Locate the cell with the specified text and output its [x, y] center coordinate. 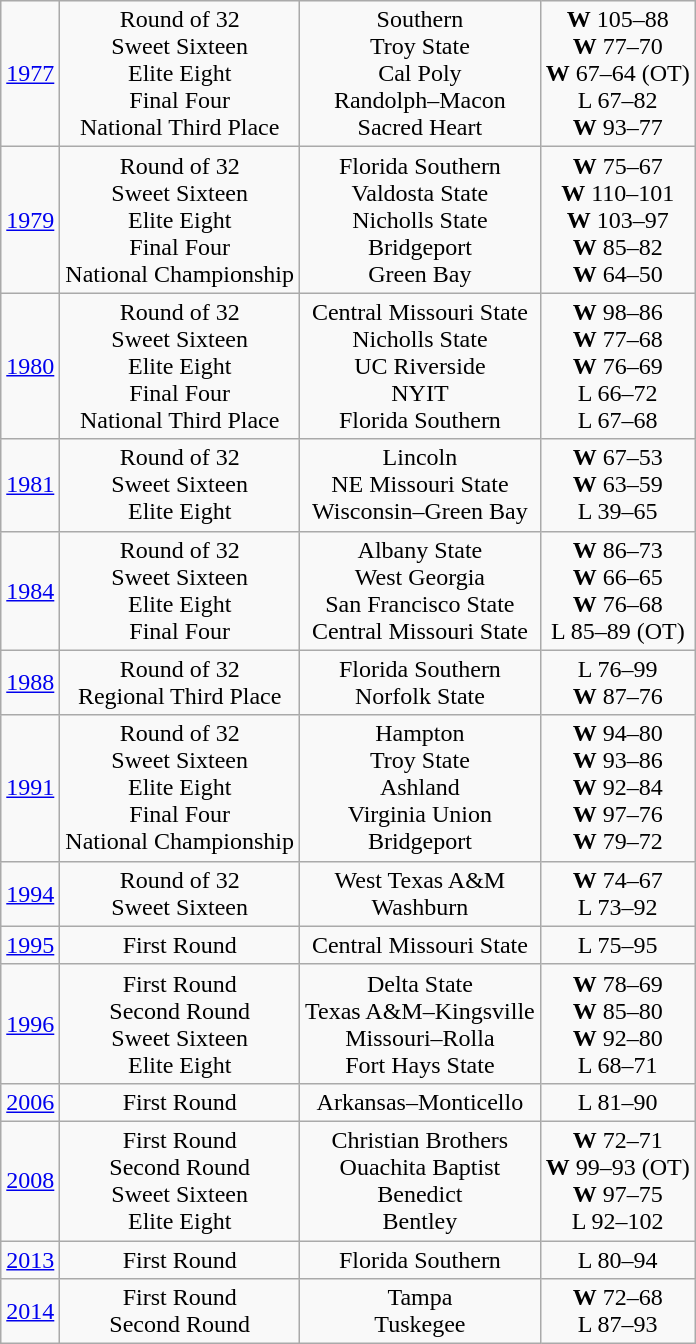
1988 [30, 682]
1977 [30, 74]
W 75–67W 110–101W 103–97W 85–82W 64–50 [618, 220]
SouthernTroy StateCal PolyRandolph–MaconSacred Heart [420, 74]
Round of 32Regional Third Place [180, 682]
W 94–80W 93–86W 92–84W 97–76W 79–72 [618, 788]
Round of 32Sweet Sixteen [180, 894]
L 80–94 [618, 1259]
W 98–86W 77–68W 76–69L 66–72L 67–68 [618, 366]
W 78–69W 85–80W 92–80L 68–71 [618, 1024]
2013 [30, 1259]
1979 [30, 220]
W 105–88W 77–70W 67–64 (OT)L 67–82W 93–77 [618, 74]
L 76–99W 87–76 [618, 682]
Albany StateWest GeorgiaSan Francisco StateCentral Missouri State [420, 590]
L 75–95 [618, 945]
HamptonTroy StateAshlandVirginia UnionBridgeport [420, 788]
Central Missouri State [420, 945]
Delta StateTexas A&M–KingsvilleMissouri–RollaFort Hays State [420, 1024]
2008 [30, 1180]
1984 [30, 590]
1996 [30, 1024]
1981 [30, 485]
W 72–71W 99–93 (OT)W 97–75L 92–102 [618, 1180]
LincolnNE Missouri StateWisconsin–Green Bay [420, 485]
Arkansas–Monticello [420, 1102]
2006 [30, 1102]
Florida Southern [420, 1259]
L 81–90 [618, 1102]
2014 [30, 1312]
West Texas A&MWashburn [420, 894]
First RoundSecond Round [180, 1312]
Round of 32Sweet SixteenElite EightFinal Four [180, 590]
Florida SouthernValdosta StateNicholls StateBridgeportGreen Bay [420, 220]
Christian BrothersOuachita BaptistBenedictBentley [420, 1180]
1991 [30, 788]
1980 [30, 366]
TampaTuskegee [420, 1312]
Central Missouri StateNicholls StateUC RiversideNYITFlorida Southern [420, 366]
Florida SouthernNorfolk State [420, 682]
W 72–68L 87–93 [618, 1312]
Round of 32Sweet SixteenElite Eight [180, 485]
W 74–67L 73–92 [618, 894]
W 86–73W 66–65W 76–68L 85–89 (OT) [618, 590]
1995 [30, 945]
1994 [30, 894]
W 67–53W 63–59L 39–65 [618, 485]
